From the cell containing the given text, extract its center point as (x, y) coordinate. 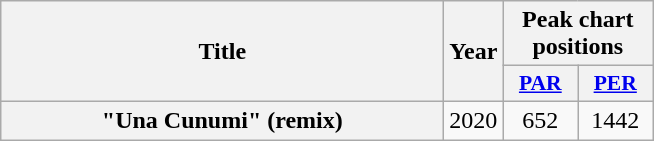
PAR (540, 84)
Peak chart positions (578, 34)
1442 (616, 120)
PER (616, 84)
Title (222, 52)
"Una Cunumi" (remix) (222, 120)
2020 (474, 120)
652 (540, 120)
Year (474, 52)
